Determine the (X, Y) coordinate at the center of the cell enclosing the given text.  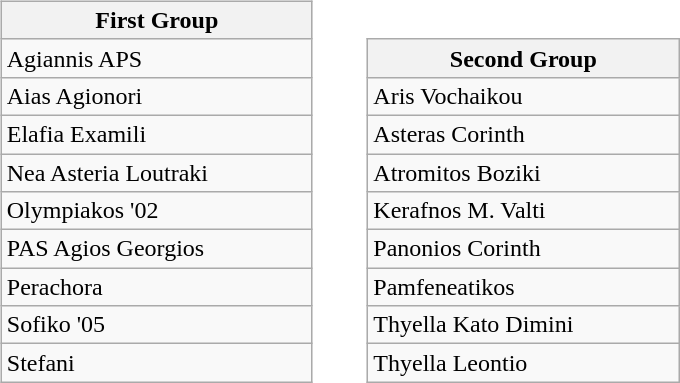
Atromitos Boziki (524, 173)
PAS Agios Georgios (156, 249)
First Group (156, 20)
Panonios Corinth (524, 249)
Elafia Examili (156, 134)
Aias Agionori (156, 96)
Thyella Kato Dimini (524, 325)
Asteras Corinth (524, 134)
Agiannis APS (156, 58)
Kerafnos M. Valti (524, 211)
Thyella Leontio (524, 363)
Second Group (524, 58)
Sofiko '05 (156, 325)
Nea Asteria Loutraki (156, 173)
Pamfeneatikos (524, 287)
Olympiakos '02 (156, 211)
Aris Vochaikou (524, 96)
Perachora (156, 287)
Stefani (156, 363)
